Determine the (x, y) coordinate at the center of the cell enclosing the given text.  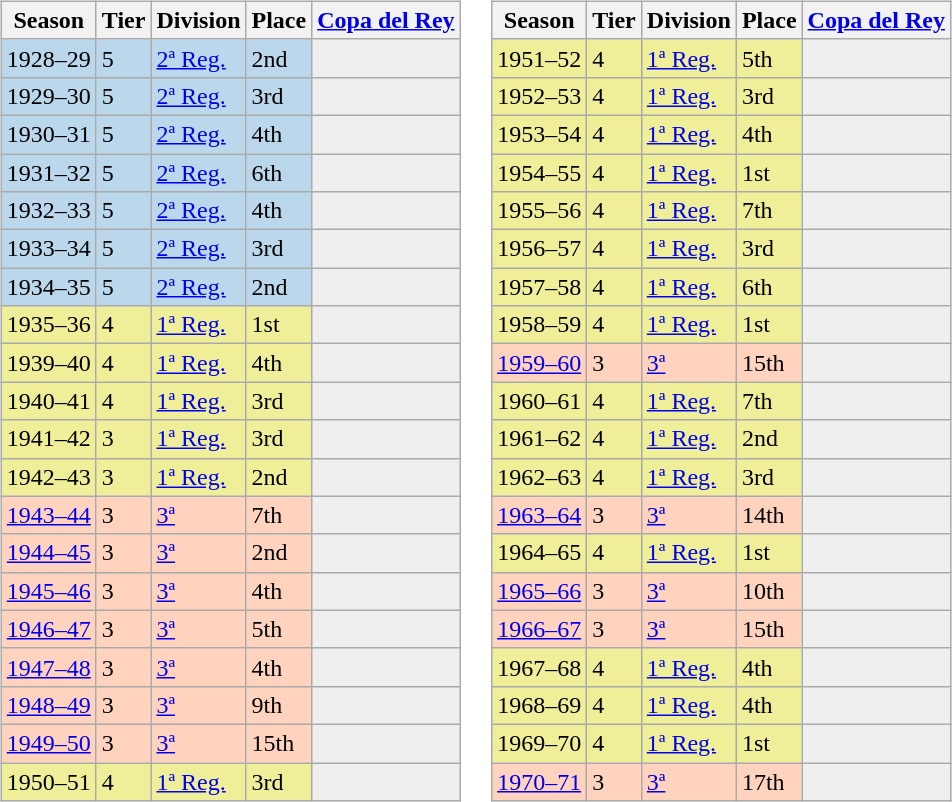
1959–60 (540, 363)
9th (279, 705)
14th (769, 515)
17th (769, 781)
1964–65 (540, 553)
1954–55 (540, 173)
1949–50 (48, 743)
1955–56 (540, 211)
1951–52 (540, 58)
1935–36 (48, 325)
1960–61 (540, 401)
1970–71 (540, 781)
1946–47 (48, 629)
1958–59 (540, 325)
1948–49 (48, 705)
1963–64 (540, 515)
1957–58 (540, 287)
1945–46 (48, 591)
1942–43 (48, 477)
1944–45 (48, 553)
1929–30 (48, 96)
1943–44 (48, 515)
1950–51 (48, 781)
1953–54 (540, 134)
1932–33 (48, 211)
1939–40 (48, 363)
1940–41 (48, 401)
1967–68 (540, 667)
1952–53 (540, 96)
1933–34 (48, 249)
1930–31 (48, 134)
1956–57 (540, 249)
1962–63 (540, 477)
1931–32 (48, 173)
1965–66 (540, 591)
10th (769, 591)
1968–69 (540, 705)
1928–29 (48, 58)
1947–48 (48, 667)
1941–42 (48, 439)
1934–35 (48, 287)
1966–67 (540, 629)
1961–62 (540, 439)
1969–70 (540, 743)
